Return the (x, y) coordinate for the center point of the cell that contains the specified text.  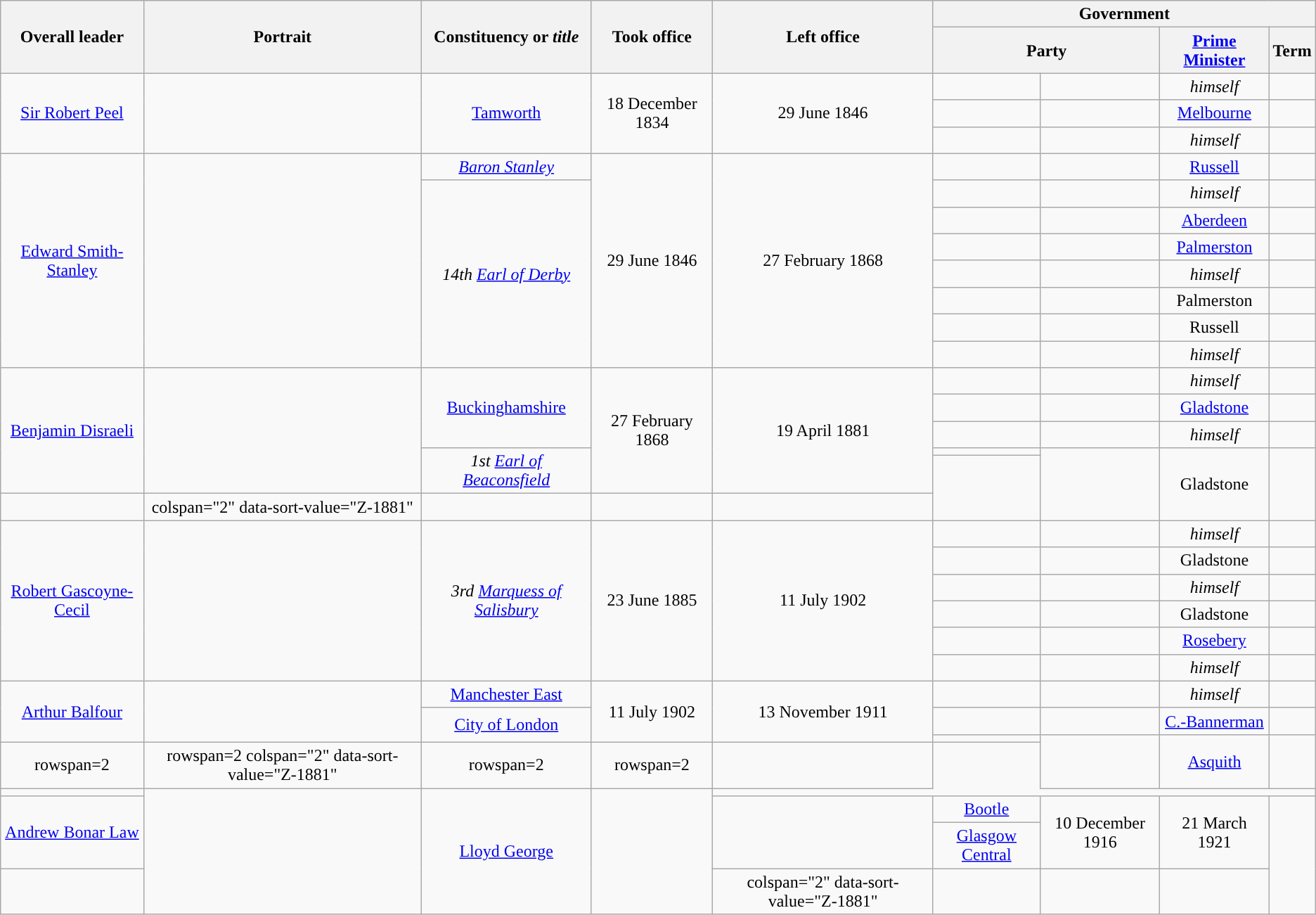
Baron Stanley (506, 167)
Portrait (283, 37)
Glasgow Central (986, 845)
Took office (652, 37)
Andrew Bonar Law (72, 833)
Term (1292, 51)
Asquith (1215, 761)
Overall leader (72, 37)
18 December 1834 (652, 113)
City of London (506, 724)
Lloyd George (506, 851)
Manchester East (506, 694)
C.-Bannerman (1215, 721)
1st Earl of Beaconsfield (506, 471)
rowspan=2 colspan="2" data-sort-value="Z-1881" (283, 765)
10 December 1916 (1099, 833)
Aberdeen (1215, 220)
Arthur Balfour (72, 712)
Prime Minister (1215, 51)
Tamworth (506, 113)
Government (1124, 14)
23 June 1885 (652, 601)
Rosebery (1215, 641)
13 November 1911 (823, 712)
21 March 1921 (1215, 833)
Party (1046, 51)
Edward Smith-Stanley (72, 260)
Sir Robert Peel (72, 113)
Constituency or title (506, 37)
19 April 1881 (823, 430)
Robert Gascoyne-Cecil (72, 601)
Benjamin Disraeli (72, 430)
Left office (823, 37)
Bootle (986, 810)
Buckinghamshire (506, 408)
14th Earl of Derby (506, 274)
Melbourne (1215, 113)
3rd Marquess of Salisbury (506, 601)
